For the text-containing cell, return its midpoint in (X, Y) coordinate format. 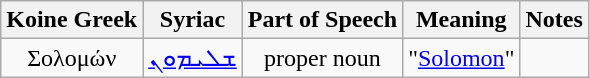
Koine Greek (72, 20)
Syriac (193, 20)
proper noun (322, 58)
Notes (554, 20)
ܫܠܝܡܘܢ (193, 58)
Σολομών (72, 58)
Meaning (462, 20)
"Solomon" (462, 58)
Part of Speech (322, 20)
